Capture the cell that displays the provided text and extract its [X, Y] central coordinate. 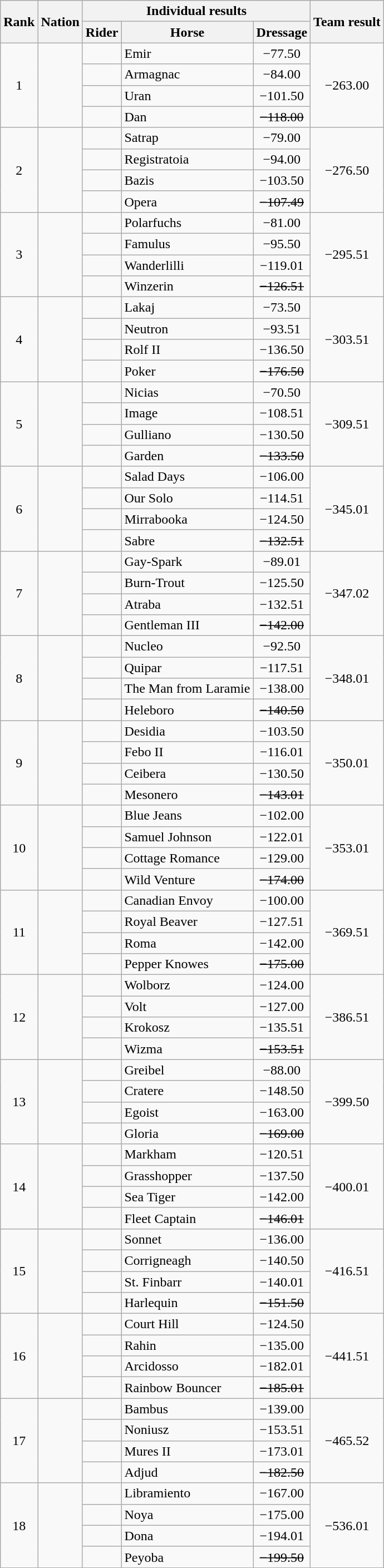
Dressage [282, 32]
Corrigneagh [187, 1260]
14 [19, 1186]
−176.50 [282, 371]
Volt [187, 1007]
Samuel Johnson [187, 837]
−173.01 [282, 1451]
Bambus [187, 1409]
Rainbow Bouncer [187, 1388]
Gentleman III [187, 625]
Nation [60, 22]
Lakaj [187, 308]
Armagnac [187, 75]
Uran [187, 96]
Grasshopper [187, 1176]
7 [19, 593]
−303.51 [347, 339]
−263.00 [347, 85]
Polarfuchs [187, 223]
−129.00 [282, 858]
Satrap [187, 138]
−89.01 [282, 561]
−79.00 [282, 138]
−536.01 [347, 1525]
−135.51 [282, 1028]
Mures II [187, 1451]
Rank [19, 22]
Image [187, 413]
−353.01 [347, 847]
Pepper Knowes [187, 964]
Mesonero [187, 795]
−116.01 [282, 752]
−92.50 [282, 647]
Roma [187, 943]
Neutron [187, 329]
Cratere [187, 1091]
Dona [187, 1536]
−120.51 [282, 1155]
Salad Days [187, 477]
5 [19, 424]
17 [19, 1441]
Court Hill [187, 1324]
Famulus [187, 244]
−140.01 [282, 1281]
Gulliano [187, 435]
−84.00 [282, 75]
−276.50 [347, 170]
3 [19, 254]
Ceibera [187, 773]
Wanderlilli [187, 265]
−101.50 [282, 96]
Heleboro [187, 710]
−73.50 [282, 308]
−416.51 [347, 1271]
−81.00 [282, 223]
6 [19, 509]
Atraba [187, 604]
−117.51 [282, 668]
11 [19, 932]
−167.00 [282, 1493]
13 [19, 1102]
−133.50 [282, 456]
−137.50 [282, 1176]
8 [19, 678]
Nucleo [187, 647]
−174.00 [282, 879]
Markham [187, 1155]
Registratoia [187, 159]
Team result [347, 22]
Rider [102, 32]
Burn-Trout [187, 583]
−106.00 [282, 477]
Quipar [187, 668]
−199.50 [282, 1557]
Our Solo [187, 498]
Sea Tiger [187, 1197]
−138.00 [282, 689]
Canadian Envoy [187, 900]
−119.01 [282, 265]
10 [19, 847]
−143.01 [282, 795]
−139.00 [282, 1409]
−135.00 [282, 1345]
Sonnet [187, 1239]
−369.51 [347, 932]
−148.50 [282, 1091]
1 [19, 85]
9 [19, 763]
−169.00 [282, 1133]
2 [19, 170]
−107.49 [282, 201]
Desidia [187, 731]
−93.51 [282, 329]
−114.51 [282, 498]
−400.01 [347, 1186]
16 [19, 1356]
Mirrabooka [187, 519]
Rahin [187, 1345]
−108.51 [282, 413]
−182.50 [282, 1472]
−185.01 [282, 1388]
−182.01 [282, 1367]
Emir [187, 53]
Opera [187, 201]
Harlequin [187, 1303]
−136.00 [282, 1239]
−118.00 [282, 117]
Wild Venture [187, 879]
Bazis [187, 180]
−94.00 [282, 159]
−465.52 [347, 1441]
4 [19, 339]
−127.00 [282, 1007]
Poker [187, 371]
−399.50 [347, 1102]
−146.01 [282, 1218]
−126.51 [282, 287]
Adjud [187, 1472]
−95.50 [282, 244]
Fleet Captain [187, 1218]
Libramiento [187, 1493]
Rolf II [187, 350]
−386.51 [347, 1017]
Cottage Romance [187, 858]
−124.00 [282, 985]
Wizma [187, 1049]
−127.51 [282, 921]
Gay-Spark [187, 561]
−136.50 [282, 350]
Noniusz [187, 1430]
Arcidosso [187, 1367]
Egoist [187, 1112]
−347.02 [347, 593]
18 [19, 1525]
−102.00 [282, 816]
Royal Beaver [187, 921]
Nicias [187, 392]
Greibel [187, 1070]
−163.00 [282, 1112]
−122.01 [282, 837]
Wolborz [187, 985]
−151.50 [282, 1303]
−100.00 [282, 900]
−125.50 [282, 583]
The Man from Laramie [187, 689]
Noya [187, 1515]
−194.01 [282, 1536]
Krokosz [187, 1028]
Horse [187, 32]
St. Finbarr [187, 1281]
−77.50 [282, 53]
Sabre [187, 540]
−350.01 [347, 763]
−441.51 [347, 1356]
−295.51 [347, 254]
Winzerin [187, 287]
−309.51 [347, 424]
−348.01 [347, 678]
−345.01 [347, 509]
Febo II [187, 752]
Peyoba [187, 1557]
12 [19, 1017]
Blue Jeans [187, 816]
−70.50 [282, 392]
Garden [187, 456]
15 [19, 1271]
Individual results [196, 11]
Gloria [187, 1133]
−88.00 [282, 1070]
Dan [187, 117]
